Search for the cell housing the specified text and yield its (x, y) center coordinate. 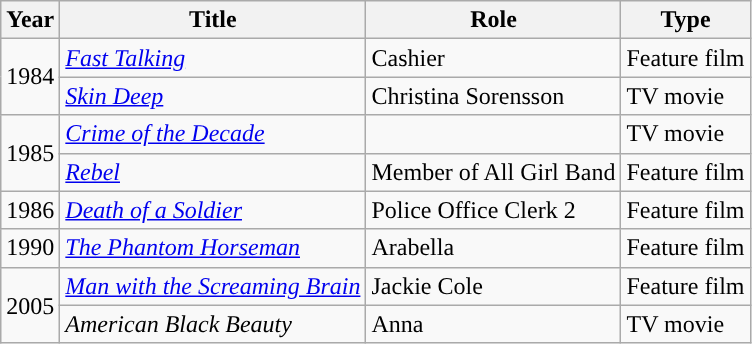
Man with the Screaming Brain (213, 286)
Police Office Clerk 2 (494, 210)
Role (494, 20)
Rebel (213, 172)
The Phantom Horseman (213, 248)
Death of a Soldier (213, 210)
1990 (30, 248)
Cashier (494, 58)
Member of All Girl Band (494, 172)
Christina Sorensson (494, 96)
Jackie Cole (494, 286)
Arabella (494, 248)
Skin Deep (213, 96)
1984 (30, 77)
1986 (30, 210)
American Black Beauty (213, 324)
2005 (30, 305)
Anna (494, 324)
Type (686, 20)
Title (213, 20)
Year (30, 20)
1985 (30, 153)
Fast Talking (213, 58)
Crime of the Decade (213, 134)
